Detect which cell encompasses the target text, then output its [X, Y] center coordinate. 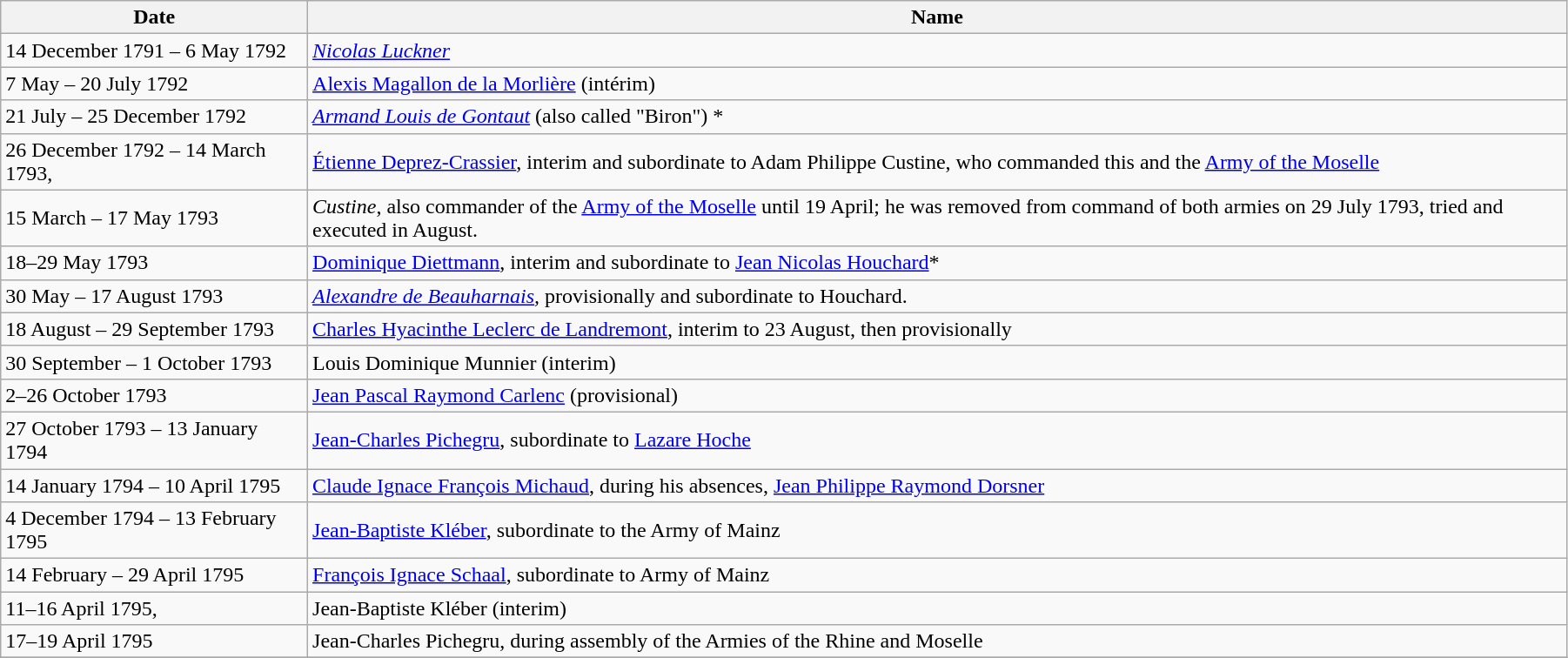
Alexandre de Beauharnais, provisionally and subordinate to Houchard. [938, 296]
17–19 April 1795 [155, 641]
Name [938, 17]
7 May – 20 July 1792 [155, 84]
26 December 1792 – 14 March 1793, [155, 162]
Jean-Baptiste Kléber (interim) [938, 608]
François Ignace Schaal, subordinate to Army of Mainz [938, 575]
Claude Ignace François Michaud, during his absences, Jean Philippe Raymond Dorsner [938, 485]
30 May – 17 August 1793 [155, 296]
4 December 1794 – 13 February 1795 [155, 531]
18–29 May 1793 [155, 263]
30 September – 1 October 1793 [155, 362]
14 February – 29 April 1795 [155, 575]
15 March – 17 May 1793 [155, 218]
11–16 April 1795, [155, 608]
Dominique Diettmann, interim and subordinate to Jean Nicolas Houchard* [938, 263]
Jean-Baptiste Kléber, subordinate to the Army of Mainz [938, 531]
14 December 1791 – 6 May 1792 [155, 50]
2–26 October 1793 [155, 395]
Étienne Deprez-Crassier, interim and subordinate to Adam Philippe Custine, who commanded this and the Army of the Moselle [938, 162]
Jean Pascal Raymond Carlenc (provisional) [938, 395]
Charles Hyacinthe Leclerc de Landremont, interim to 23 August, then provisionally [938, 329]
Jean-Charles Pichegru, subordinate to Lazare Hoche [938, 440]
Jean-Charles Pichegru, during assembly of the Armies of the Rhine and Moselle [938, 641]
Alexis Magallon de la Morlière (intérim) [938, 84]
14 January 1794 – 10 April 1795 [155, 485]
27 October 1793 – 13 January 1794 [155, 440]
18 August – 29 September 1793 [155, 329]
Armand Louis de Gontaut (also called "Biron") * [938, 117]
Date [155, 17]
21 July – 25 December 1792 [155, 117]
Nicolas Luckner [938, 50]
Louis Dominique Munnier (interim) [938, 362]
